Identify which cell holds the provided text, then report its (x, y) central coordinate. 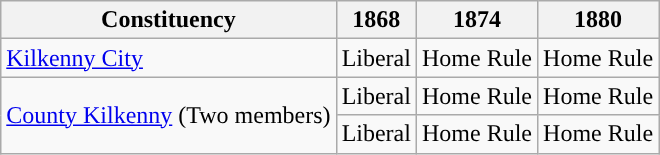
County Kilkenny (Two members) (168, 115)
Constituency (168, 20)
1868 (376, 20)
1880 (598, 20)
1874 (476, 20)
Kilkenny City (168, 58)
